Identify which cell holds the provided text, then report its [x, y] central coordinate. 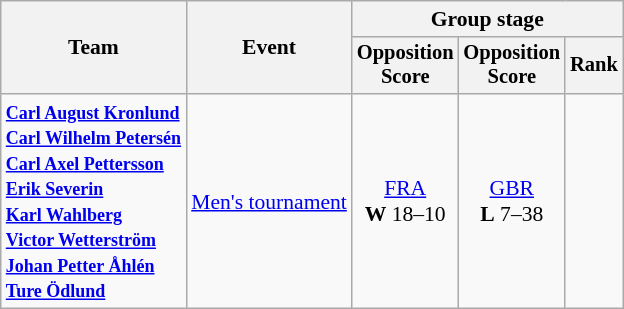
Men's tournament [269, 201]
Carl August KronlundCarl Wilhelm PetersénCarl Axel PetterssonErik SeverinKarl WahlbergVictor WetterströmJohan Petter ÅhlénTure Ödlund [94, 201]
FRA W 18–10 [406, 201]
GBR L 7–38 [512, 201]
Team [94, 48]
Event [269, 48]
Group stage [488, 19]
Rank [594, 66]
